Search for the cell housing the specified text and yield its (X, Y) center coordinate. 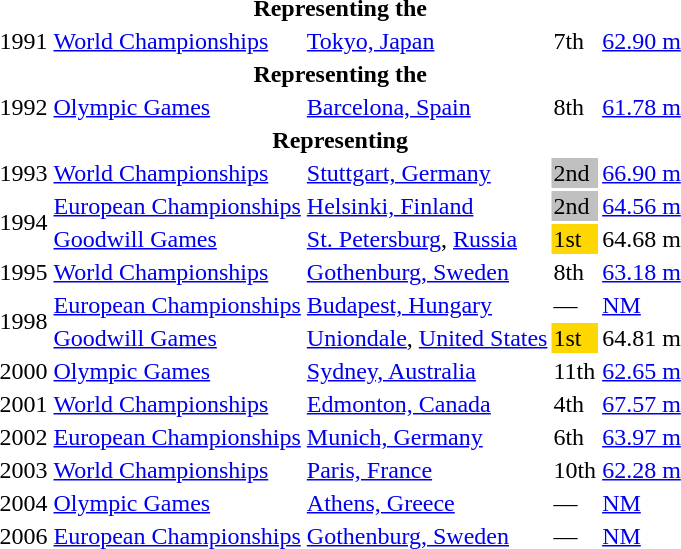
Gothenburg, Sweden (427, 272)
4th (575, 404)
11th (575, 371)
Barcelona, Spain (427, 107)
Budapest, Hungary (427, 305)
Edmonton, Canada (427, 404)
Tokyo, Japan (427, 41)
Paris, France (427, 470)
Helsinki, Finland (427, 206)
10th (575, 470)
6th (575, 437)
Stuttgart, Germany (427, 173)
St. Petersburg, Russia (427, 239)
7th (575, 41)
Athens, Greece (427, 503)
Sydney, Australia (427, 371)
Uniondale, United States (427, 338)
Munich, Germany (427, 437)
